Determine the (x, y) coordinate at the center of the cell enclosing the given text.  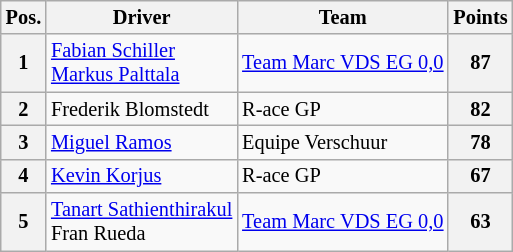
Team (342, 17)
Points (480, 17)
Equipe Verschuur (342, 142)
Kevin Korjus (142, 176)
Pos. (24, 17)
87 (480, 63)
Fabian Schiller Markus Palttala (142, 63)
1 (24, 63)
78 (480, 142)
82 (480, 109)
Tanart Sathienthirakul Fran Rueda (142, 222)
Miguel Ramos (142, 142)
Frederik Blomstedt (142, 109)
3 (24, 142)
2 (24, 109)
5 (24, 222)
67 (480, 176)
Driver (142, 17)
4 (24, 176)
63 (480, 222)
